Return (X, Y) of the center of cell containing provided text 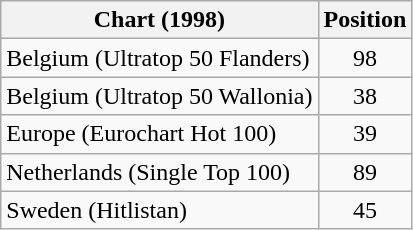
39 (365, 134)
Belgium (Ultratop 50 Wallonia) (160, 96)
Belgium (Ultratop 50 Flanders) (160, 58)
98 (365, 58)
Sweden (Hitlistan) (160, 210)
Netherlands (Single Top 100) (160, 172)
Chart (1998) (160, 20)
89 (365, 172)
45 (365, 210)
38 (365, 96)
Europe (Eurochart Hot 100) (160, 134)
Position (365, 20)
